For the text-containing cell, return its midpoint in (x, y) coordinate format. 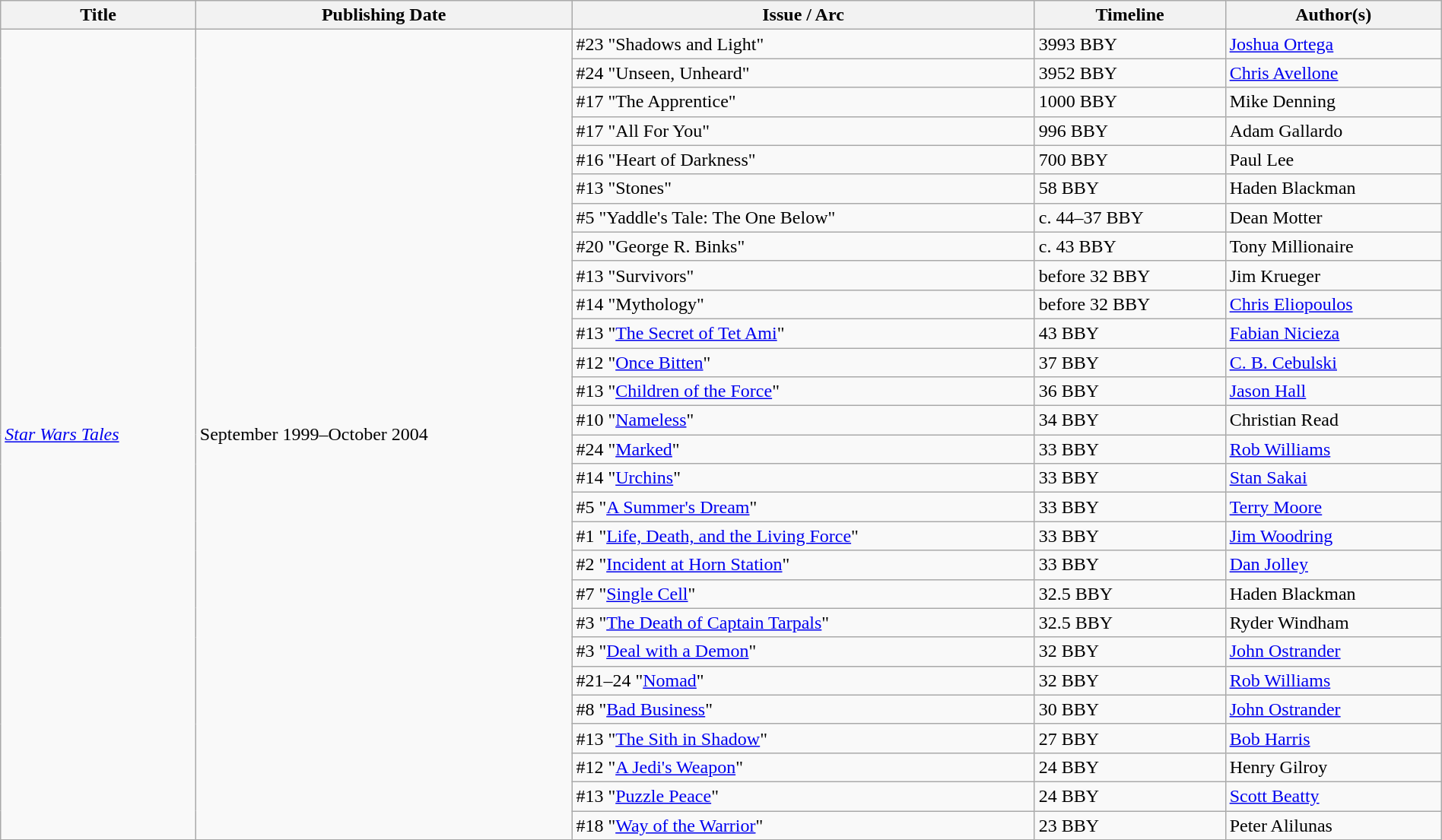
Terry Moore (1333, 507)
Mike Denning (1333, 102)
Tony Millionaire (1333, 246)
#7 "Single Cell" (803, 594)
Jim Woodring (1333, 536)
Bob Harris (1333, 738)
Scott Beatty (1333, 796)
#17 "All For You" (803, 131)
Title (99, 15)
700 BBY (1130, 160)
58 BBY (1130, 189)
#13 "The Secret of Tet Ami" (803, 333)
#18 "Way of the Warrior" (803, 825)
c. 44–37 BBY (1130, 217)
C. B. Cebulski (1333, 363)
#2 "Incident at Horn Station" (803, 565)
Adam Gallardo (1333, 131)
#13 "Stones" (803, 189)
#20 "George R. Binks" (803, 246)
27 BBY (1130, 738)
#13 "The Sith in Shadow" (803, 738)
Fabian Nicieza (1333, 333)
#10 "Nameless" (803, 420)
#1 "Life, Death, and the Living Force" (803, 536)
Joshua Ortega (1333, 44)
#13 "Children of the Force" (803, 391)
Author(s) (1333, 15)
Chris Eliopoulos (1333, 304)
#16 "Heart of Darkness" (803, 160)
43 BBY (1130, 333)
#17 "The Apprentice" (803, 102)
34 BBY (1130, 420)
#21–24 "Nomad" (803, 680)
Dan Jolley (1333, 565)
#13 "Puzzle Peace" (803, 796)
#14 "Urchins" (803, 478)
#5 "Yaddle's Tale: The One Below" (803, 217)
#13 "Survivors" (803, 275)
#3 "The Death of Captain Tarpals" (803, 623)
Issue / Arc (803, 15)
#12 "A Jedi's Weapon" (803, 767)
#3 "Deal with a Demon" (803, 651)
Timeline (1130, 15)
Chris Avellone (1333, 73)
1000 BBY (1130, 102)
#12 "Once Bitten" (803, 363)
Dean Motter (1333, 217)
996 BBY (1130, 131)
#24 "Marked" (803, 449)
September 1999–October 2004 (383, 435)
30 BBY (1130, 709)
3952 BBY (1130, 73)
Ryder Windham (1333, 623)
Peter Alilunas (1333, 825)
Star Wars Tales (99, 435)
#8 "Bad Business" (803, 709)
Paul Lee (1333, 160)
c. 43 BBY (1130, 246)
3993 BBY (1130, 44)
23 BBY (1130, 825)
Henry Gilroy (1333, 767)
Publishing Date (383, 15)
37 BBY (1130, 363)
Jim Krueger (1333, 275)
Jason Hall (1333, 391)
#24 "Unseen, Unheard" (803, 73)
#5 "A Summer's Dream" (803, 507)
36 BBY (1130, 391)
#23 "Shadows and Light" (803, 44)
#14 "Mythology" (803, 304)
Christian Read (1333, 420)
Stan Sakai (1333, 478)
